Return [x, y] of the center of cell containing provided text 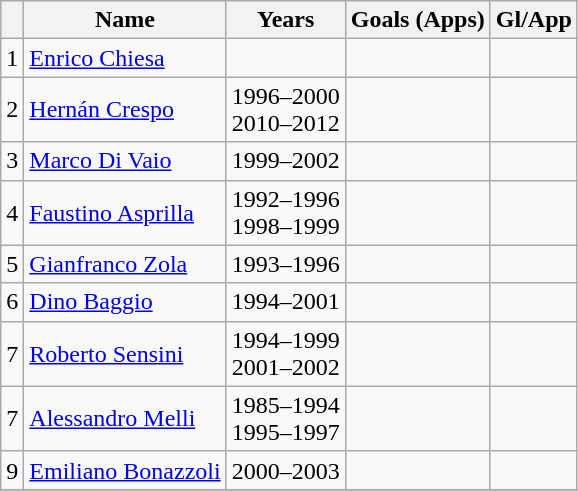
6 [12, 302]
Emiliano Bonazzoli [125, 470]
Name [125, 20]
Dino Baggio [125, 302]
Hernán Crespo [125, 110]
4 [12, 212]
3 [12, 161]
9 [12, 470]
1996–20002010–2012 [286, 110]
Gianfranco Zola [125, 264]
Marco Di Vaio [125, 161]
5 [12, 264]
2000–2003 [286, 470]
1994–19992001–2002 [286, 354]
1994–2001 [286, 302]
Years [286, 20]
1993–1996 [286, 264]
1985–19941995–1997 [286, 418]
Roberto Sensini [125, 354]
2 [12, 110]
Gl/App [534, 20]
Faustino Asprilla [125, 212]
1 [12, 58]
Enrico Chiesa [125, 58]
1992–19961998–1999 [286, 212]
1999–2002 [286, 161]
Goals (Apps) [418, 20]
Alessandro Melli [125, 418]
